Determine the (x, y) coordinate at the center of the cell enclosing the given text.  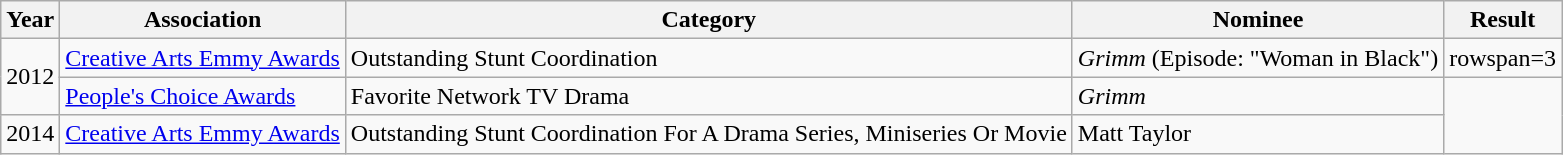
People's Choice Awards (202, 96)
Nominee (1258, 20)
2012 (30, 77)
rowspan=3 (1503, 58)
Year (30, 20)
2014 (30, 134)
Outstanding Stunt Coordination (708, 58)
Result (1503, 20)
Grimm (Episode: "Woman in Black") (1258, 58)
Favorite Network TV Drama (708, 96)
Category (708, 20)
Grimm (1258, 96)
Matt Taylor (1258, 134)
Outstanding Stunt Coordination For A Drama Series, Miniseries Or Movie (708, 134)
Association (202, 20)
